Search for the cell housing the specified text and yield its (X, Y) center coordinate. 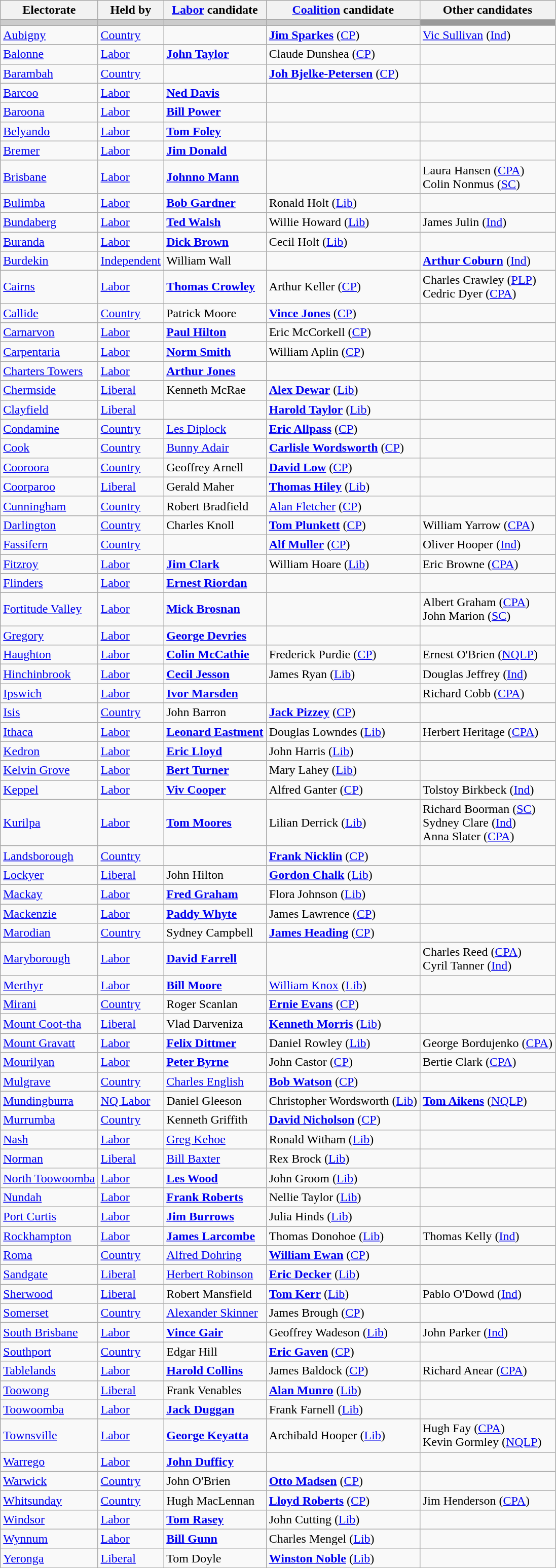
Harold Collins (215, 1371)
Landsborough (49, 855)
John Dufficy (215, 1462)
Ithaca (49, 732)
Ernest Riordan (215, 583)
Coalition candidate (343, 10)
Pablo O'Dowd (Ind) (488, 1294)
Keppel (49, 790)
William Ewan (CP) (343, 1255)
Edgar Hill (215, 1352)
James Julin (Ind) (488, 222)
Tom Foley (215, 131)
Hugh MacLennan (215, 1500)
Arthur Jones (215, 371)
Bill Moore (215, 985)
Maryborough (49, 959)
Bulimba (49, 203)
Tom Kerr (Lib) (343, 1294)
Vic Sullivan (Ind) (488, 35)
Harold Taylor (Lib) (343, 409)
Jim Clark (215, 564)
Tablelands (49, 1371)
Bert Turner (215, 770)
Eric McCorkell (CP) (343, 332)
Richard Boorman (SC) Sydney Clare (Ind) Anna Slater (CPA) (488, 823)
Laura Hansen (CPA) Colin Nonmus (SC) (488, 176)
Held by (131, 10)
Eric Allpass (CP) (343, 429)
Electorate (49, 10)
Sydney Campbell (215, 933)
Isis (49, 713)
Jim Donald (215, 151)
Charters Towers (49, 371)
Cecil Jesson (215, 674)
NQ Labor (131, 1101)
Haughton (49, 655)
Roger Scanlan (215, 1004)
Thomas Kelly (Ind) (488, 1236)
Rockhampton (49, 1236)
Chermside (49, 390)
Herbert Heritage (CPA) (488, 732)
Barambah (49, 73)
Willie Howard (Lib) (343, 222)
Alan Fletcher (CP) (343, 506)
Charles Mengel (Lib) (343, 1539)
Tom Doyle (215, 1558)
Bill Baxter (215, 1159)
Thomas Hiley (Lib) (343, 487)
Norman (49, 1159)
Carpentaria (49, 352)
Archibald Hooper (Lib) (343, 1435)
Felix Dittmer (215, 1043)
Mick Brosnan (215, 609)
Kenneth Morris (Lib) (343, 1024)
Jim Henderson (CPA) (488, 1500)
Paul Hilton (215, 332)
Robert Mansfield (215, 1294)
Carlisle Wordsworth (CP) (343, 448)
Nellie Taylor (Lib) (343, 1197)
Herbert Robinson (215, 1275)
Greg Kehoe (215, 1139)
Callide (49, 313)
Mount Coot-tha (49, 1024)
Alfred Ganter (CP) (343, 790)
Gordon Chalk (Lib) (343, 875)
Bill Power (215, 112)
Thomas Crowley (215, 287)
John Groom (Lib) (343, 1178)
Mount Gravatt (49, 1043)
Eric Gaven (CP) (343, 1352)
Warwick (49, 1481)
James Larcombe (215, 1236)
Ronald Witham (Lib) (343, 1139)
Les Diplock (215, 429)
Brisbane (49, 176)
Mackenzie (49, 914)
Darlington (49, 525)
Arthur Keller (CP) (343, 287)
Geoffrey Wadeson (Lib) (343, 1332)
Frank Roberts (215, 1197)
Daniel Gleeson (215, 1101)
Port Curtis (49, 1216)
John Barron (215, 713)
Albert Graham (CPA) John Marion (SC) (488, 609)
Marodian (49, 933)
Ronald Holt (Lib) (343, 203)
William Wall (215, 261)
Norm Smith (215, 352)
William Knox (Lib) (343, 985)
Christopher Wordsworth (Lib) (343, 1101)
Geoffrey Arnell (215, 467)
William Hoare (Lib) (343, 564)
Colin McCathie (215, 655)
Bunny Adair (215, 448)
Vince Jones (CP) (343, 313)
Joh Bjelke-Petersen (CP) (343, 73)
Frank Farnell (Lib) (343, 1409)
Mundingburra (49, 1101)
Toowong (49, 1390)
Paddy Whyte (215, 914)
Rex Brock (Lib) (343, 1159)
Cook (49, 448)
John Castor (CP) (343, 1062)
William Yarrow (CPA) (488, 525)
Cunningham (49, 506)
Bob Watson (CP) (343, 1081)
Coorparoo (49, 487)
Cooroora (49, 467)
Charles Crawley (PLP) Cedric Dyer (CPA) (488, 287)
John Taylor (215, 54)
John O'Brien (215, 1481)
Thomas Donohoe (Lib) (343, 1236)
Daniel Rowley (Lib) (343, 1043)
Hinchinbrook (49, 674)
Mirani (49, 1004)
Buranda (49, 242)
Labor candidate (215, 10)
Windsor (49, 1519)
Winston Noble (Lib) (343, 1558)
Aubigny (49, 35)
Mary Lahey (Lib) (343, 770)
David Nicholson (CP) (343, 1120)
Balonne (49, 54)
Nundah (49, 1197)
North Toowoomba (49, 1178)
Eric Lloyd (215, 751)
Leonard Eastment (215, 732)
Otto Madsen (CP) (343, 1481)
Frank Nicklin (CP) (343, 855)
Johnno Mann (215, 176)
Mackay (49, 894)
Les Wood (215, 1178)
Independent (131, 261)
Kedron (49, 751)
Jim Sparkes (CP) (343, 35)
Tom Aikens (NQLP) (488, 1101)
Jack Duggan (215, 1409)
John Hilton (215, 875)
George Keyatta (215, 1435)
James Ryan (Lib) (343, 674)
James Heading (CP) (343, 933)
Mourilyan (49, 1062)
Charles English (215, 1081)
Ted Walsh (215, 222)
Ivor Marsden (215, 693)
South Brisbane (49, 1332)
Viv Cooper (215, 790)
Fortitude Valley (49, 609)
Eric Browne (CPA) (488, 564)
James Baldock (CP) (343, 1371)
Arthur Coburn (Ind) (488, 261)
Kenneth Griffith (215, 1120)
Ernie Evans (CP) (343, 1004)
Bundaberg (49, 222)
Bob Gardner (215, 203)
Yeronga (49, 1558)
John Cutting (Lib) (343, 1519)
Bill Gunn (215, 1539)
Jim Burrows (215, 1216)
Tolstoy Birkbeck (Ind) (488, 790)
Frederick Purdie (CP) (343, 655)
Baroona (49, 112)
Merthyr (49, 985)
Burdekin (49, 261)
Roma (49, 1255)
Robert Bradfield (215, 506)
Warrego (49, 1462)
Dick Brown (215, 242)
Toowoomba (49, 1409)
Charles Knoll (215, 525)
Flinders (49, 583)
Whitsunday (49, 1500)
Alfred Dohring (215, 1255)
Lloyd Roberts (CP) (343, 1500)
William Aplin (CP) (343, 352)
Somerset (49, 1313)
Alexander Skinner (215, 1313)
Sandgate (49, 1275)
Tom Moores (215, 823)
Cairns (49, 287)
Patrick Moore (215, 313)
Charles Reed (CPA) Cyril Tanner (Ind) (488, 959)
Jack Pizzey (CP) (343, 713)
Flora Johnson (Lib) (343, 894)
Bremer (49, 151)
Condamine (49, 429)
Ernest O'Brien (NQLP) (488, 655)
George Devries (215, 636)
Claude Dunshea (CP) (343, 54)
Kelvin Grove (49, 770)
Kurilpa (49, 823)
Nash (49, 1139)
Frank Venables (215, 1390)
James Lawrence (CP) (343, 914)
Southport (49, 1352)
Lilian Derrick (Lib) (343, 823)
Wynnum (49, 1539)
Tom Plunkett (CP) (343, 525)
Fitzroy (49, 564)
Ipswich (49, 693)
Fassifern (49, 544)
Bertie Clark (CPA) (488, 1062)
Douglas Jeffrey (Ind) (488, 674)
Clayfield (49, 409)
Gregory (49, 636)
Richard Anear (CPA) (488, 1371)
Hugh Fay (CPA) Kevin Gormley (NQLP) (488, 1435)
Alex Dewar (Lib) (343, 390)
Kenneth McRae (215, 390)
George Bordujenko (CPA) (488, 1043)
Tom Rasey (215, 1519)
Peter Byrne (215, 1062)
Murrumba (49, 1120)
Alf Muller (CP) (343, 544)
Mulgrave (49, 1081)
Fred Graham (215, 894)
Gerald Maher (215, 487)
Oliver Hooper (Ind) (488, 544)
Douglas Lowndes (Lib) (343, 732)
Ned Davis (215, 93)
David Low (CP) (343, 467)
John Parker (Ind) (488, 1332)
Julia Hinds (Lib) (343, 1216)
Vince Gair (215, 1332)
Vlad Darveniza (215, 1024)
Cecil Holt (Lib) (343, 242)
John Harris (Lib) (343, 751)
James Brough (CP) (343, 1313)
Belyando (49, 131)
Barcoo (49, 93)
Lockyer (49, 875)
Carnarvon (49, 332)
Sherwood (49, 1294)
Eric Decker (Lib) (343, 1275)
Richard Cobb (CPA) (488, 693)
David Farrell (215, 959)
Townsville (49, 1435)
Other candidates (488, 10)
Alan Munro (Lib) (343, 1390)
